Capture the cell that displays the provided text and extract its [X, Y] central coordinate. 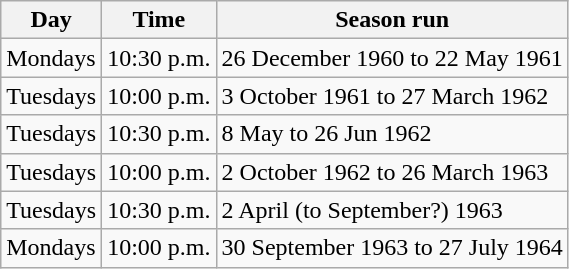
26 December 1960 to 22 May 1961 [392, 58]
Time [159, 20]
2 April (to September?) 1963 [392, 210]
8 May to 26 Jun 1962 [392, 134]
30 September 1963 to 27 July 1964 [392, 248]
3 October 1961 to 27 March 1962 [392, 96]
2 October 1962 to 26 March 1963 [392, 172]
Season run [392, 20]
Day [52, 20]
